Identify which cell holds the provided text, then report its [X, Y] central coordinate. 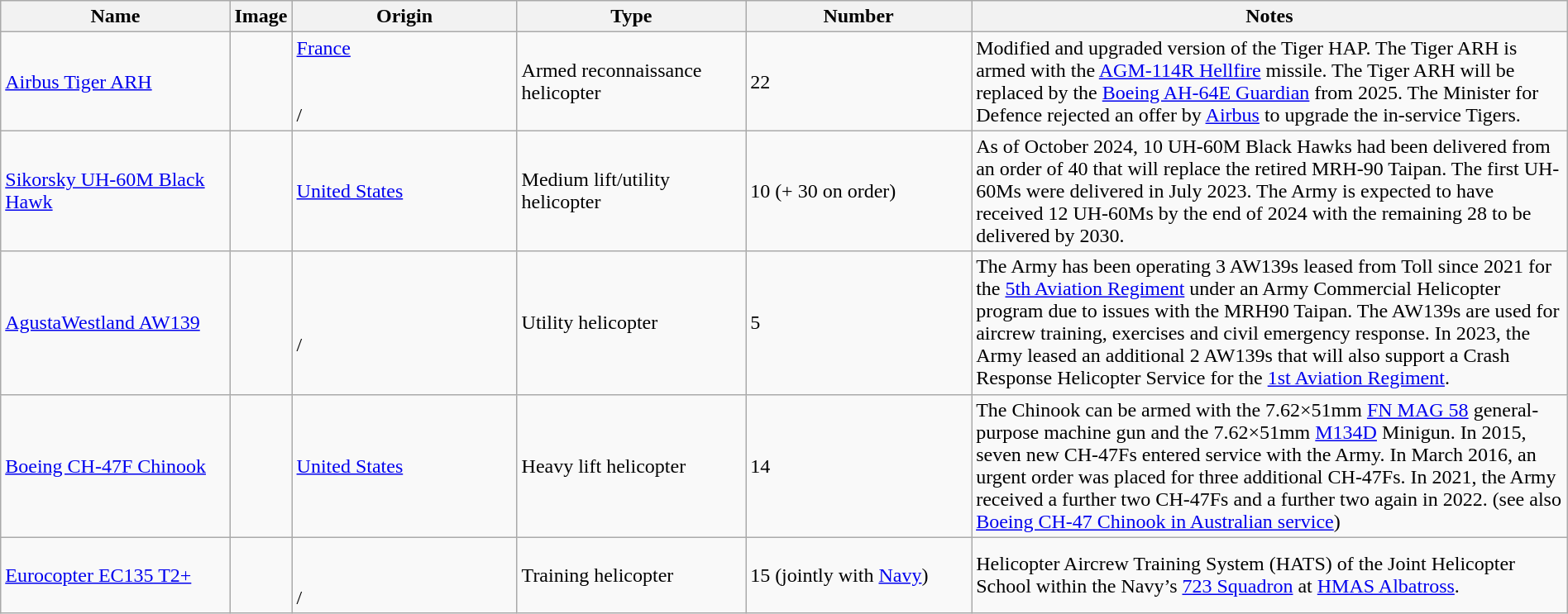
Sikorsky UH-60M Black Hawk [116, 191]
France / [404, 81]
Notes [1270, 17]
Eurocopter EC135 T2+ [116, 575]
15 (jointly with Navy) [858, 575]
5 [858, 322]
Name [116, 17]
Armed reconnaissance helicopter [632, 81]
Boeing CH-47F Chinook [116, 466]
Heavy lift helicopter [632, 466]
Origin [404, 17]
Helicopter Aircrew Training System (HATS) of the Joint Helicopter School within the Navy’s 723 Squadron at HMAS Albatross. [1270, 575]
Training helicopter [632, 575]
Type [632, 17]
AgustaWestland AW139 [116, 322]
Image [261, 17]
22 [858, 81]
Airbus Tiger ARH [116, 81]
Number [858, 17]
10 (+ 30 on order) [858, 191]
Medium lift/utility helicopter [632, 191]
Utility helicopter [632, 322]
14 [858, 466]
